From the cell containing the given text, extract its center point as (X, Y) coordinate. 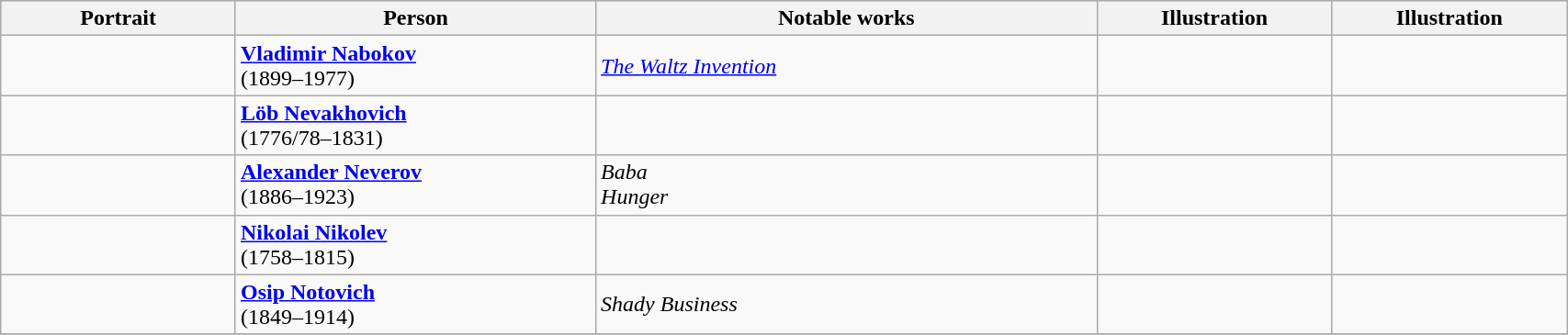
Nikolai Nikolev(1758–1815) (415, 244)
Löb Nevakhovich(1776/78–1831) (415, 125)
The Waltz Invention (847, 66)
Vladimir Nabokov(1899–1977) (415, 66)
Portrait (118, 18)
BabaHunger (847, 185)
Alexander Neverov(1886–1923) (415, 185)
Notable works (847, 18)
Osip Notovich(1849–1914) (415, 305)
Shady Business (847, 305)
Person (415, 18)
